Pinpoint the cell where the given text exists, returning its [X, Y] midpoint coordinate. 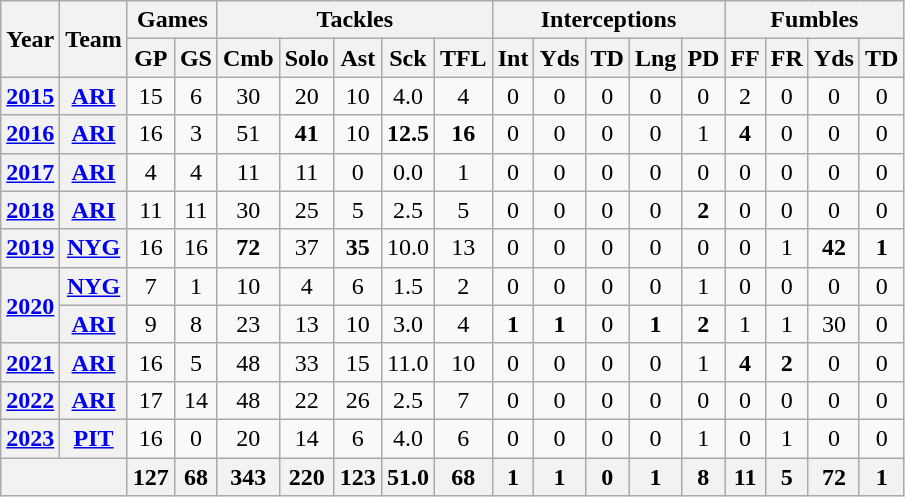
3.0 [408, 324]
1.5 [408, 286]
GP [150, 58]
2022 [30, 400]
17 [150, 400]
343 [248, 477]
PD [704, 58]
23 [248, 324]
Team [94, 39]
2017 [30, 172]
51.0 [408, 477]
Tackles [354, 20]
FF [745, 58]
Interceptions [608, 20]
25 [306, 210]
2015 [30, 96]
Cmb [248, 58]
33 [306, 362]
22 [306, 400]
Sck [408, 58]
42 [834, 248]
TFL [463, 58]
2021 [30, 362]
Games [172, 20]
26 [358, 400]
2020 [30, 305]
PIT [94, 438]
Year [30, 39]
127 [150, 477]
Ast [358, 58]
51 [248, 134]
3 [196, 134]
12.5 [408, 134]
123 [358, 477]
2016 [30, 134]
11.0 [408, 362]
0.0 [408, 172]
Lng [655, 58]
9 [150, 324]
220 [306, 477]
41 [306, 134]
Int [513, 58]
10.0 [408, 248]
FR [786, 58]
Fumbles [814, 20]
37 [306, 248]
2019 [30, 248]
35 [358, 248]
GS [196, 58]
Solo [306, 58]
2018 [30, 210]
2023 [30, 438]
